Capture the cell that displays the provided text and extract its [X, Y] central coordinate. 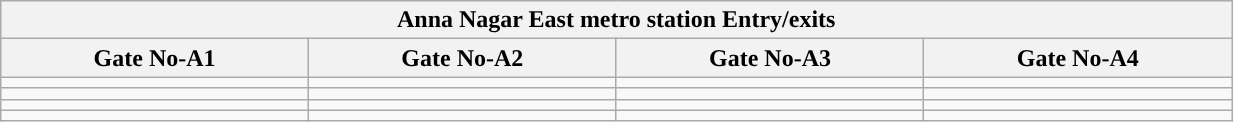
Gate No-A1 [155, 58]
Anna Nagar East metro station Entry/exits [616, 20]
Gate No-A3 [770, 58]
Gate No-A2 [462, 58]
Gate No-A4 [1078, 58]
